Extract the [X, Y] coordinate from the center of the cell holding the provided text.  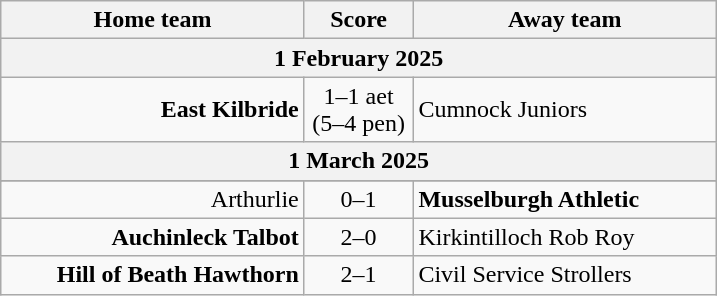
East Kilbride [153, 110]
1 February 2025 [359, 58]
Kirkintilloch Rob Roy [565, 237]
1 March 2025 [359, 161]
Cumnock Juniors [565, 110]
Auchinleck Talbot [153, 237]
Home team [153, 20]
Musselburgh Athletic [565, 199]
1–1 aet(5–4 pen) [358, 110]
0–1 [358, 199]
Civil Service Strollers [565, 275]
2–0 [358, 237]
2–1 [358, 275]
Away team [565, 20]
Hill of Beath Hawthorn [153, 275]
Score [358, 20]
Arthurlie [153, 199]
